Provide the (X, Y) coordinate of the cell's center where the given text is located.  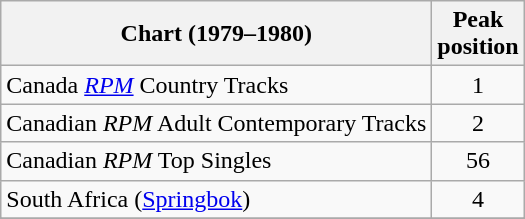
4 (478, 199)
South Africa (Springbok) (216, 199)
1 (478, 85)
56 (478, 161)
Canadian RPM Adult Contemporary Tracks (216, 123)
Canada RPM Country Tracks (216, 85)
2 (478, 123)
Canadian RPM Top Singles (216, 161)
Chart (1979–1980) (216, 34)
Peakposition (478, 34)
